Scan for the cell matching the given text and deliver its [X, Y] coordinate at center. 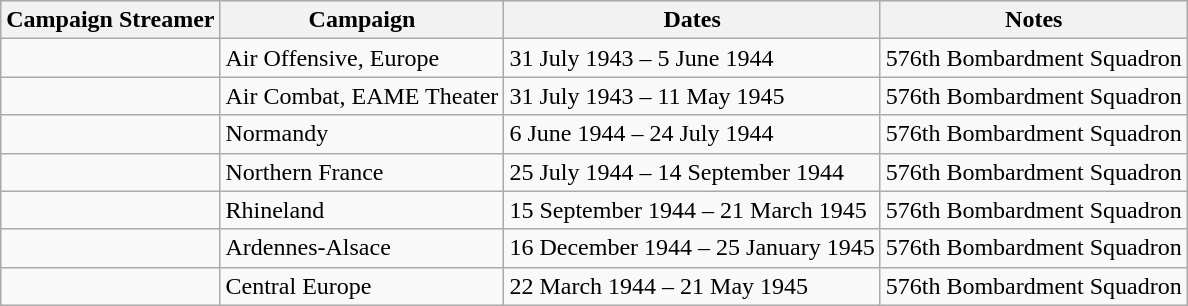
Campaign [362, 20]
Campaign Streamer [110, 20]
31 July 1943 – 11 May 1945 [692, 96]
Air Offensive, Europe [362, 58]
25 July 1944 – 14 September 1944 [692, 172]
Notes [1034, 20]
Normandy [362, 134]
Central Europe [362, 286]
15 September 1944 – 21 March 1945 [692, 210]
Rhineland [362, 210]
16 December 1944 – 25 January 1945 [692, 248]
Air Combat, EAME Theater [362, 96]
Ardennes-Alsace [362, 248]
6 June 1944 – 24 July 1944 [692, 134]
22 March 1944 – 21 May 1945 [692, 286]
Dates [692, 20]
31 July 1943 – 5 June 1944 [692, 58]
Northern France [362, 172]
